Detect which cell encompasses the target text, then output its [X, Y] center coordinate. 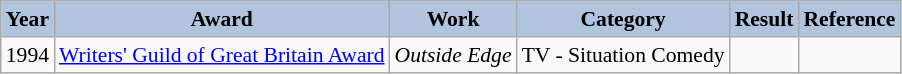
Work [454, 19]
1994 [28, 55]
Award [222, 19]
Writers' Guild of Great Britain Award [222, 55]
Year [28, 19]
Result [764, 19]
Outside Edge [454, 55]
TV - Situation Comedy [624, 55]
Reference [849, 19]
Category [624, 19]
